Identify which cell holds the provided text, then report its [X, Y] central coordinate. 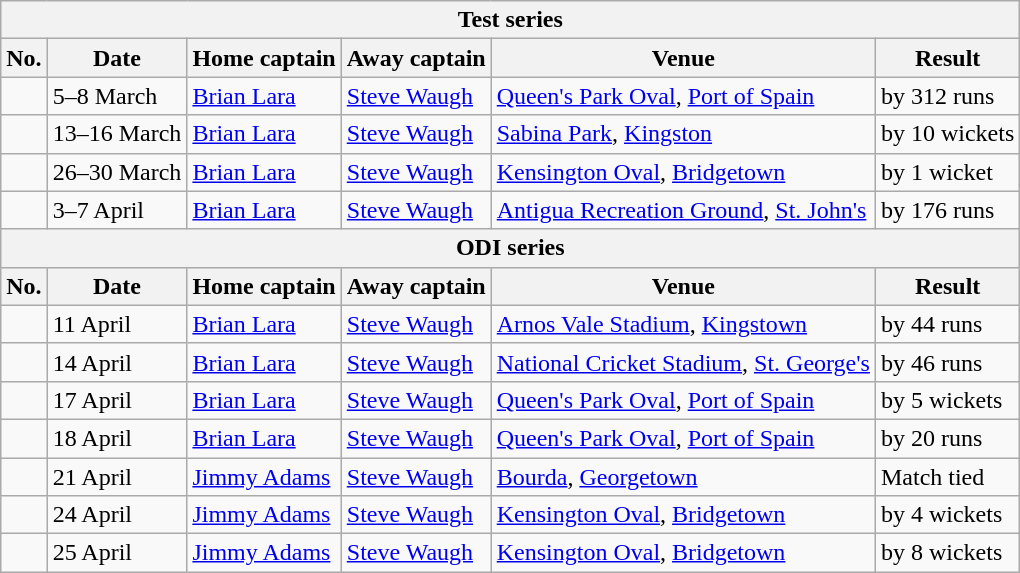
National Cricket Stadium, St. George's [683, 362]
by 20 runs [947, 438]
13–16 March [117, 134]
ODI series [510, 248]
by 8 wickets [947, 553]
by 5 wickets [947, 400]
Arnos Vale Stadium, Kingstown [683, 324]
Test series [510, 20]
3–7 April [117, 210]
26–30 March [117, 172]
by 46 runs [947, 362]
by 312 runs [947, 96]
14 April [117, 362]
Bourda, Georgetown [683, 477]
by 10 wickets [947, 134]
by 176 runs [947, 210]
25 April [117, 553]
17 April [117, 400]
Antigua Recreation Ground, St. John's [683, 210]
21 April [117, 477]
Sabina Park, Kingston [683, 134]
by 44 runs [947, 324]
5–8 March [117, 96]
by 4 wickets [947, 515]
24 April [117, 515]
Match tied [947, 477]
18 April [117, 438]
by 1 wicket [947, 172]
11 April [117, 324]
